Determine the [X, Y] coordinate at the center of the cell enclosing the given text.  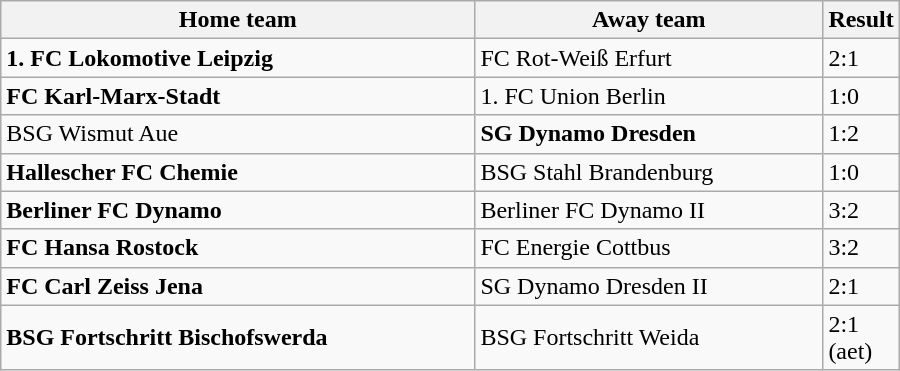
SG Dynamo Dresden II [649, 286]
FC Karl-Marx-Stadt [238, 96]
SG Dynamo Dresden [649, 134]
Berliner FC Dynamo II [649, 210]
1. FC Lokomotive Leipzig [238, 58]
2:1 (aet) [861, 338]
Hallescher FC Chemie [238, 172]
Berliner FC Dynamo [238, 210]
FC Hansa Rostock [238, 248]
1. FC Union Berlin [649, 96]
BSG Fortschritt Weida [649, 338]
FC Energie Cottbus [649, 248]
FC Rot-Weiß Erfurt [649, 58]
Away team [649, 20]
FC Carl Zeiss Jena [238, 286]
BSG Wismut Aue [238, 134]
1:2 [861, 134]
Result [861, 20]
Home team [238, 20]
BSG Stahl Brandenburg [649, 172]
BSG Fortschritt Bischofswerda [238, 338]
